Pinpoint the cell where the given text exists, returning its [x, y] midpoint coordinate. 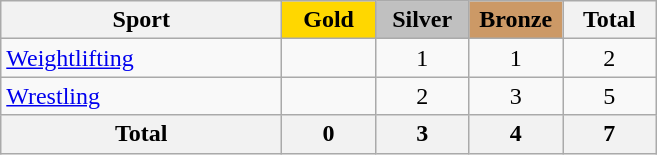
Bronze [516, 20]
4 [516, 134]
Gold [329, 20]
5 [609, 96]
Silver [422, 20]
0 [329, 134]
Wrestling [142, 96]
Sport [142, 20]
7 [609, 134]
Weightlifting [142, 58]
